From the cell containing the given text, extract its center point as [x, y] coordinate. 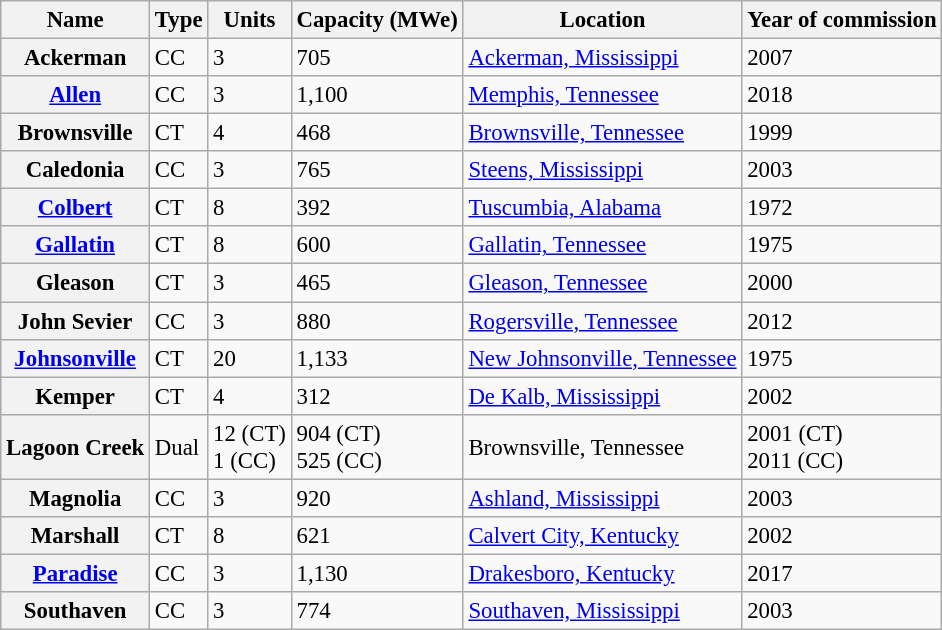
Paradise [76, 573]
1999 [842, 133]
Location [602, 20]
312 [377, 396]
600 [377, 245]
Gleason [76, 283]
765 [377, 170]
Year of commission [842, 20]
Tuscumbia, Alabama [602, 208]
904 (CT)525 (CC) [377, 446]
2000 [842, 283]
2018 [842, 95]
Marshall [76, 536]
Gallatin, Tennessee [602, 245]
Ackerman, Mississippi [602, 58]
Memphis, Tennessee [602, 95]
920 [377, 498]
Colbert [76, 208]
705 [377, 58]
Ackerman [76, 58]
2017 [842, 573]
Lagoon Creek [76, 446]
Name [76, 20]
Calvert City, Kentucky [602, 536]
392 [377, 208]
Southaven, Mississippi [602, 611]
621 [377, 536]
Kemper [76, 396]
Units [250, 20]
Dual [179, 446]
1972 [842, 208]
880 [377, 321]
Magnolia [76, 498]
468 [377, 133]
De Kalb, Mississippi [602, 396]
1,133 [377, 358]
465 [377, 283]
Allen [76, 95]
Capacity (MWe) [377, 20]
1,130 [377, 573]
2012 [842, 321]
Southaven [76, 611]
Drakesboro, Kentucky [602, 573]
Type [179, 20]
Gleason, Tennessee [602, 283]
John Sevier [76, 321]
Johnsonville [76, 358]
Caledonia [76, 170]
New Johnsonville, Tennessee [602, 358]
20 [250, 358]
1,100 [377, 95]
Steens, Mississippi [602, 170]
2001 (CT)2011 (CC) [842, 446]
Ashland, Mississippi [602, 498]
Rogersville, Tennessee [602, 321]
12 (CT) 1 (CC) [250, 446]
Brownsville [76, 133]
Gallatin [76, 245]
774 [377, 611]
2007 [842, 58]
